Provide the (X, Y) coordinate of the cell's center where the given text is located.  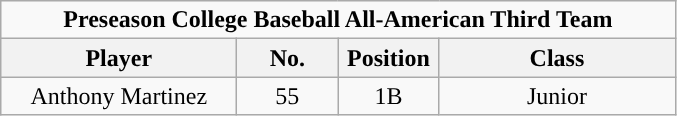
Anthony Martinez (119, 96)
Junior (557, 96)
1B (388, 96)
Preseason College Baseball All-American Third Team (338, 20)
No. (288, 58)
Class (557, 58)
Player (119, 58)
55 (288, 96)
Position (388, 58)
